Detect which cell encompasses the target text, then output its [X, Y] center coordinate. 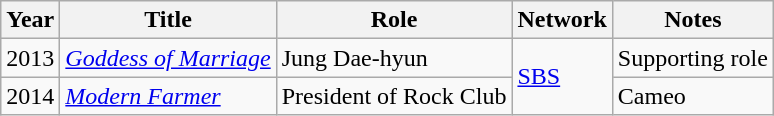
Title [168, 20]
2014 [30, 96]
SBS [562, 77]
Role [394, 20]
Year [30, 20]
Goddess of Marriage [168, 58]
Network [562, 20]
President of Rock Club [394, 96]
Modern Farmer [168, 96]
Supporting role [692, 58]
Jung Dae-hyun [394, 58]
Notes [692, 20]
Cameo [692, 96]
2013 [30, 58]
